Find where the given text appears and provide that cell's center as (X, Y) coordinate. 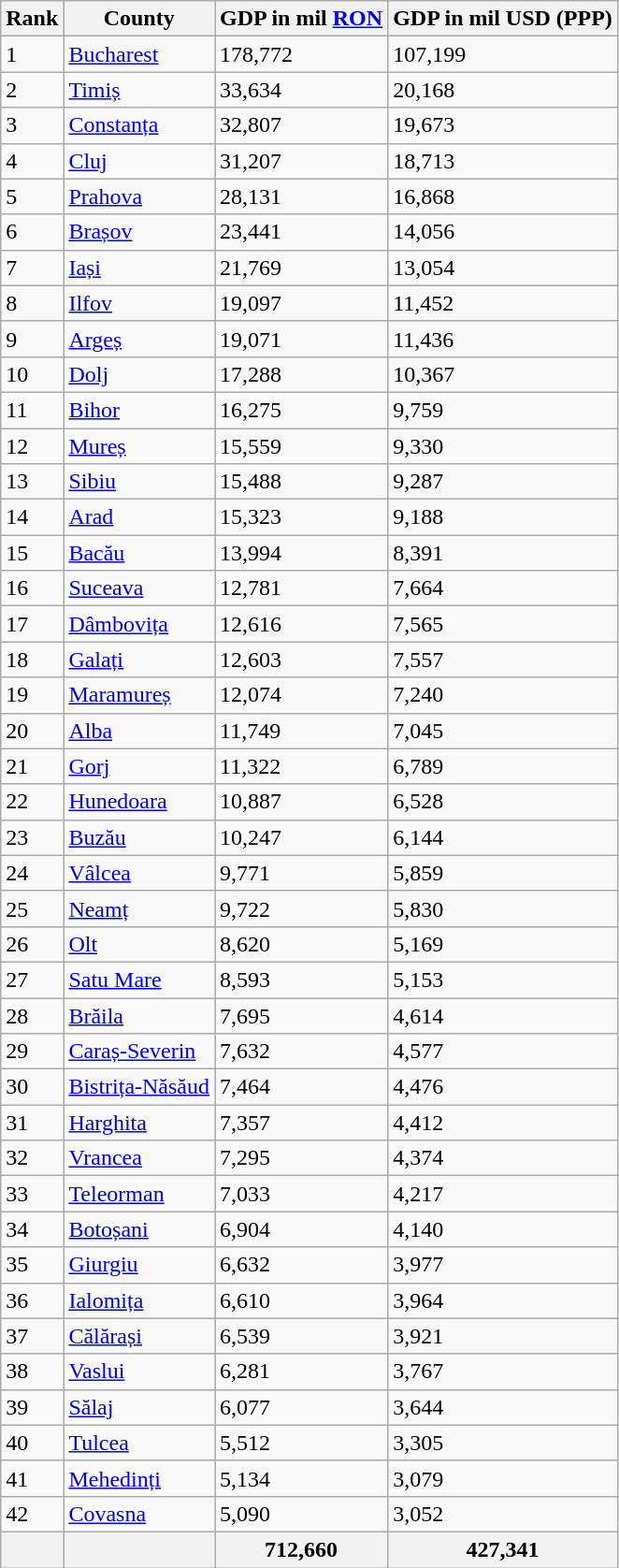
107,199 (503, 54)
3,977 (503, 1265)
12,781 (301, 588)
32,807 (301, 125)
7,033 (301, 1194)
28 (32, 1015)
4,614 (503, 1015)
Hunedoara (139, 802)
27 (32, 980)
6,632 (301, 1265)
23,441 (301, 232)
15,559 (301, 446)
12,074 (301, 695)
23 (32, 837)
17 (32, 624)
7,240 (503, 695)
10,367 (503, 374)
18,713 (503, 161)
9,759 (503, 410)
13,054 (503, 268)
5,169 (503, 944)
7,565 (503, 624)
3,767 (503, 1372)
7,664 (503, 588)
6,610 (301, 1300)
3,305 (503, 1443)
4,476 (503, 1087)
32 (32, 1158)
31 (32, 1123)
Mehedinți (139, 1478)
Mureș (139, 446)
4,412 (503, 1123)
3,079 (503, 1478)
5,134 (301, 1478)
31,207 (301, 161)
Caraș-Severin (139, 1052)
3,052 (503, 1514)
3 (32, 125)
4,217 (503, 1194)
Bucharest (139, 54)
6,904 (301, 1229)
427,341 (503, 1549)
11,452 (503, 303)
Buzău (139, 837)
21,769 (301, 268)
22 (32, 802)
Vrancea (139, 1158)
11 (32, 410)
36 (32, 1300)
9,188 (503, 517)
Alba (139, 731)
Brăila (139, 1015)
Călărași (139, 1336)
2 (32, 90)
19 (32, 695)
14 (32, 517)
Timiș (139, 90)
8,391 (503, 553)
13 (32, 482)
16 (32, 588)
33,634 (301, 90)
Prahova (139, 196)
Dolj (139, 374)
42 (32, 1514)
Suceava (139, 588)
18 (32, 660)
15,488 (301, 482)
County (139, 19)
8 (32, 303)
6,539 (301, 1336)
Bistrița-Năsăud (139, 1087)
11,322 (301, 766)
14,056 (503, 232)
7 (32, 268)
8,620 (301, 944)
5,830 (503, 908)
Galați (139, 660)
Vâlcea (139, 873)
37 (32, 1336)
4,374 (503, 1158)
Dâmbovița (139, 624)
7,045 (503, 731)
28,131 (301, 196)
712,660 (301, 1549)
Constanța (139, 125)
16,868 (503, 196)
12,616 (301, 624)
4 (32, 161)
178,772 (301, 54)
9,287 (503, 482)
12 (32, 446)
9,330 (503, 446)
41 (32, 1478)
Teleorman (139, 1194)
10,247 (301, 837)
4,577 (503, 1052)
Arad (139, 517)
6,281 (301, 1372)
38 (32, 1372)
17,288 (301, 374)
5,859 (503, 873)
6 (32, 232)
Satu Mare (139, 980)
21 (32, 766)
29 (32, 1052)
Rank (32, 19)
3,644 (503, 1407)
GDP in mil RON (301, 19)
Gorj (139, 766)
Giurgiu (139, 1265)
Covasna (139, 1514)
6,077 (301, 1407)
19,097 (301, 303)
Neamț (139, 908)
15 (32, 553)
40 (32, 1443)
Cluj (139, 161)
Ilfov (139, 303)
Sălaj (139, 1407)
Ialomița (139, 1300)
Botoșani (139, 1229)
9,771 (301, 873)
10 (32, 374)
8,593 (301, 980)
7,464 (301, 1087)
7,357 (301, 1123)
19,071 (301, 339)
26 (32, 944)
7,557 (503, 660)
Tulcea (139, 1443)
12,603 (301, 660)
39 (32, 1407)
6,528 (503, 802)
Iași (139, 268)
Brașov (139, 232)
4,140 (503, 1229)
GDP in mil USD (PPP) (503, 19)
24 (32, 873)
25 (32, 908)
34 (32, 1229)
35 (32, 1265)
Olt (139, 944)
7,295 (301, 1158)
10,887 (301, 802)
5,512 (301, 1443)
5 (32, 196)
33 (32, 1194)
Harghita (139, 1123)
20,168 (503, 90)
1 (32, 54)
Argeș (139, 339)
5,090 (301, 1514)
Vaslui (139, 1372)
6,144 (503, 837)
7,632 (301, 1052)
Maramureș (139, 695)
30 (32, 1087)
6,789 (503, 766)
7,695 (301, 1015)
Sibiu (139, 482)
9,722 (301, 908)
11,749 (301, 731)
13,994 (301, 553)
19,673 (503, 125)
20 (32, 731)
Bacău (139, 553)
3,921 (503, 1336)
11,436 (503, 339)
9 (32, 339)
16,275 (301, 410)
3,964 (503, 1300)
5,153 (503, 980)
15,323 (301, 517)
Bihor (139, 410)
